Detect which cell encompasses the target text, then output its (X, Y) center coordinate. 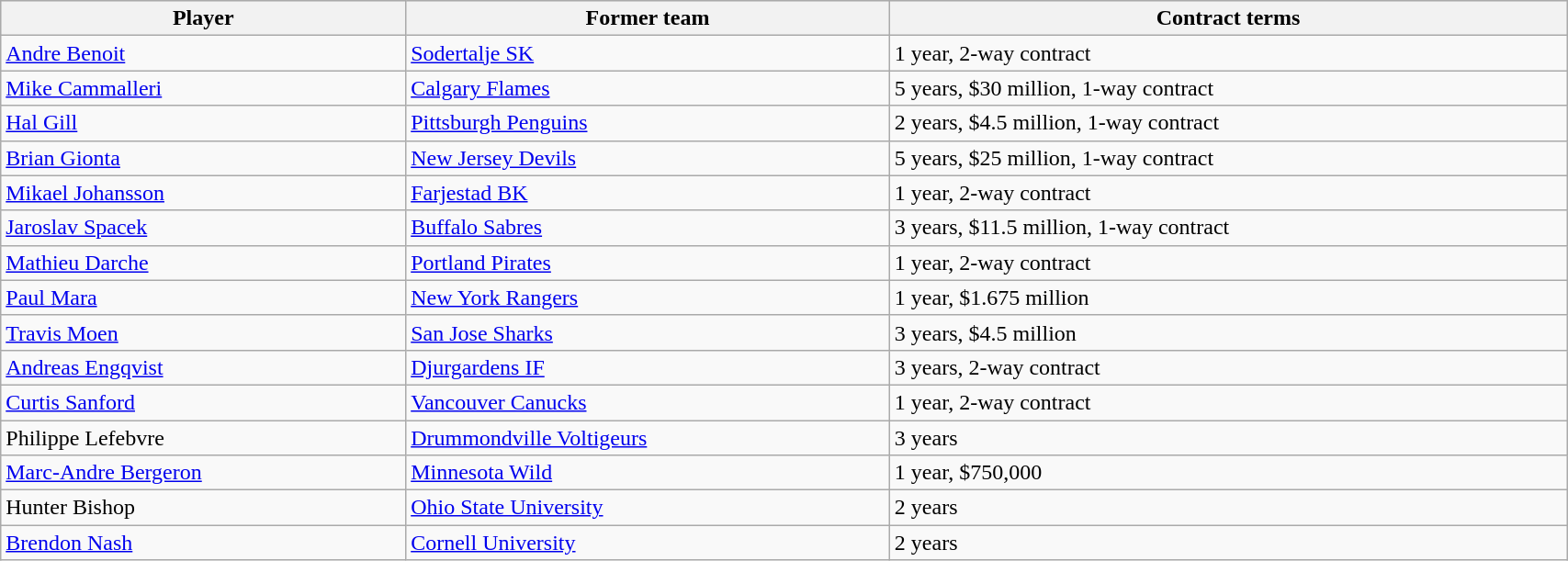
Calgary Flames (649, 88)
3 years, $4.5 million (1227, 332)
New Jersey Devils (649, 158)
3 years, 2-way contract (1227, 367)
New York Rangers (649, 297)
Pittsburgh Penguins (649, 123)
Paul Mara (204, 297)
Andreas Engqvist (204, 367)
Hal Gill (204, 123)
Minnesota Wild (649, 473)
Philippe Lefebvre (204, 438)
1 year, $1.675 million (1227, 297)
Hunter Bishop (204, 508)
Brendon Nash (204, 543)
Sodertalje SK (649, 53)
Mikael Johansson (204, 193)
1 year, $750,000 (1227, 473)
Portland Pirates (649, 263)
Marc-Andre Bergeron (204, 473)
Vancouver Canucks (649, 402)
Mathieu Darche (204, 263)
3 years, $11.5 million, 1-way contract (1227, 228)
Farjestad BK (649, 193)
Player (204, 18)
5 years, $30 million, 1-way contract (1227, 88)
Contract terms (1227, 18)
Cornell University (649, 543)
2 years, $4.5 million, 1-way contract (1227, 123)
San Jose Sharks (649, 332)
3 years (1227, 438)
Curtis Sanford (204, 402)
Mike Cammalleri (204, 88)
Djurgardens IF (649, 367)
Travis Moen (204, 332)
Brian Gionta (204, 158)
Jaroslav Spacek (204, 228)
5 years, $25 million, 1-way contract (1227, 158)
Andre Benoit (204, 53)
Drummondville Voltigeurs (649, 438)
Ohio State University (649, 508)
Former team (649, 18)
Buffalo Sabres (649, 228)
